Find where the given text appears and provide that cell's center as (X, Y) coordinate. 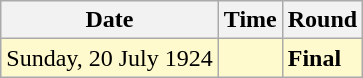
Sunday, 20 July 1924 (110, 58)
Date (110, 20)
Final (322, 58)
Round (322, 20)
Time (250, 20)
